Scan for the cell matching the given text and deliver its [X, Y] coordinate at center. 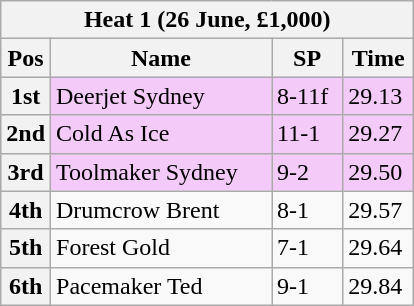
29.50 [378, 172]
Cold As Ice [162, 134]
29.57 [378, 210]
SP [308, 58]
4th [26, 210]
29.13 [378, 96]
11-1 [308, 134]
8-1 [308, 210]
Forest Gold [162, 248]
9-1 [308, 286]
5th [26, 248]
29.27 [378, 134]
2nd [26, 134]
29.64 [378, 248]
7-1 [308, 248]
Name [162, 58]
6th [26, 286]
Toolmaker Sydney [162, 172]
8-11f [308, 96]
Pos [26, 58]
Drumcrow Brent [162, 210]
Deerjet Sydney [162, 96]
Heat 1 (26 June, £1,000) [208, 20]
Pacemaker Ted [162, 286]
29.84 [378, 286]
1st [26, 96]
Time [378, 58]
9-2 [308, 172]
3rd [26, 172]
